Scan for the cell matching the given text and deliver its [x, y] coordinate at center. 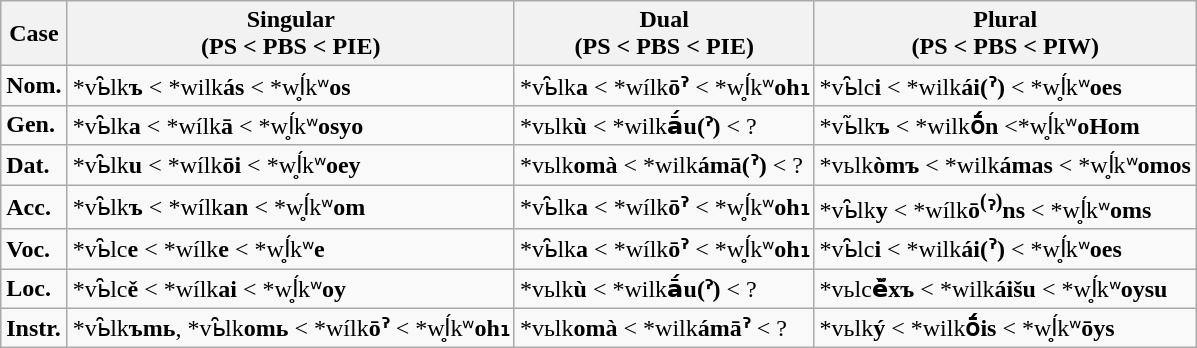
*vь̑lce < *wílke < *wĺ̥kʷe [290, 249]
Nom. [34, 86]
Singular(PS < PBS < PIE) [290, 34]
*vь̃lkъ < *wilkṓn <*wĺ̥kʷoHom [1005, 125]
Case [34, 34]
Loc. [34, 289]
*vь̑lkъ < *wílkan < *wĺ̥kʷom [290, 206]
Instr. [34, 328]
*vь̑lky < *wílkō(ˀ)ns < *wĺ̥kʷoms [1005, 206]
*vь̑lkъ < *wilkás < *wĺ̥kʷos [290, 86]
*vь̑lcě < *wílkai < *wĺ̥kʷoy [290, 289]
Dat. [34, 165]
Acc. [34, 206]
*vь̑lku < *wílkōi < *wĺ̥kʷoey [290, 165]
*vьlkomà < *wilkámā(ˀ) < ? [664, 165]
*vьlcě̃xъ < *wilkáišu < *wĺ̥kʷoysu [1005, 289]
*vьlkòmъ < *wilkámas < *wĺ̥kʷomos [1005, 165]
*vьlký < *wilkṓis < *wĺ̥kʷōys [1005, 328]
*vь̑lka < *wílkā < *wĺ̥kʷosyo [290, 125]
Dual(PS < PBS < PIE) [664, 34]
*vьlkomà < *wilkámāˀ < ? [664, 328]
Gen. [34, 125]
*vь̑lkъmь, *vь̑lkomь < *wílkōˀ < *wĺ̥kʷoh₁ [290, 328]
Plural(PS < PBS < PIW) [1005, 34]
Voc. [34, 249]
